Capture the cell that displays the provided text and extract its [X, Y] central coordinate. 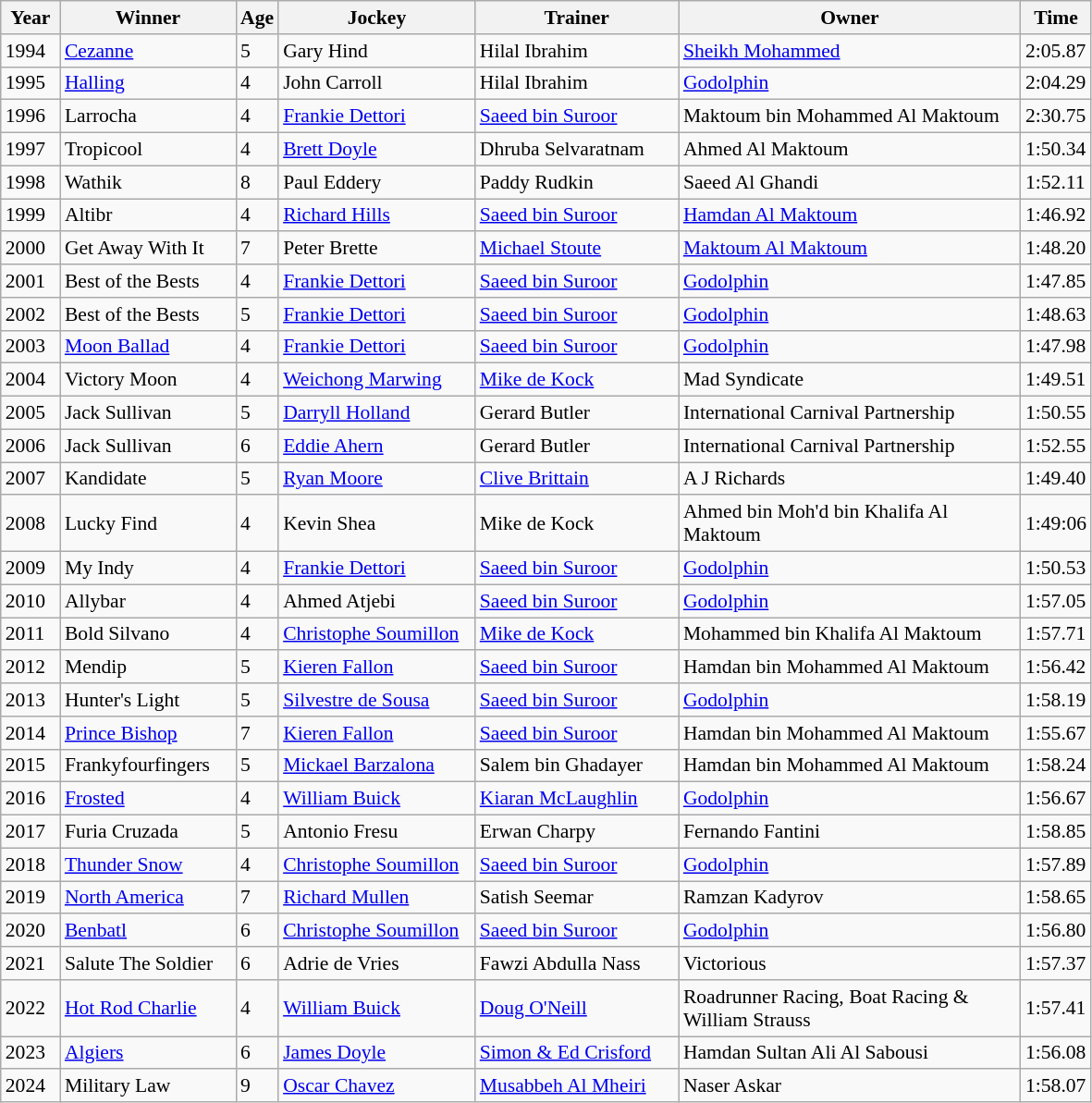
2024 [31, 1086]
1:57.37 [1056, 963]
1:57.05 [1056, 601]
Maktoum bin Mohammed Al Maktoum [850, 116]
Mohammed bin Khalifa Al Maktoum [850, 634]
Maktoum Al Maktoum [850, 249]
Ahmed Atjebi [377, 601]
Clive Brittain [577, 479]
Larrocha [148, 116]
Trainer [577, 18]
2005 [31, 413]
Sheikh Mohammed [850, 51]
1:50.34 [1056, 150]
1:58.19 [1056, 700]
1:50.55 [1056, 413]
Owner [850, 18]
Paul Eddery [377, 182]
2017 [31, 832]
2021 [31, 963]
Algiers [148, 1053]
1:57.71 [1056, 634]
2:05.87 [1056, 51]
Erwan Charpy [577, 832]
Frankyfourfingers [148, 766]
Victorious [850, 963]
2014 [31, 733]
1:50.53 [1056, 569]
Altibr [148, 215]
Tropicool [148, 150]
Satish Seemar [577, 898]
1:58.07 [1056, 1086]
Thunder Snow [148, 864]
Gary Hind [377, 51]
1994 [31, 51]
Mickael Barzalona [377, 766]
Cezanne [148, 51]
2023 [31, 1053]
Musabbeh Al Mheiri [577, 1086]
Weichong Marwing [377, 380]
Furia Cruzada [148, 832]
1:46.92 [1056, 215]
Ahmed Al Maktoum [850, 150]
Jockey [377, 18]
2018 [31, 864]
1:57.41 [1056, 1008]
Frosted [148, 799]
Kiaran McLaughlin [577, 799]
My Indy [148, 569]
2002 [31, 314]
2011 [31, 634]
1:49.51 [1056, 380]
Paddy Rudkin [577, 182]
Prince Bishop [148, 733]
2012 [31, 668]
1:52.55 [1056, 446]
Benbatl [148, 931]
1:52.11 [1056, 182]
Fawzi Abdulla Nass [577, 963]
2004 [31, 380]
2006 [31, 446]
Lucky Find [148, 523]
1:58.65 [1056, 898]
Mendip [148, 668]
Get Away With It [148, 249]
1:56.67 [1056, 799]
2015 [31, 766]
2008 [31, 523]
1:49.40 [1056, 479]
1:47.85 [1056, 281]
2003 [31, 347]
Hunter's Light [148, 700]
Ramzan Kadyrov [850, 898]
Wathik [148, 182]
2009 [31, 569]
2020 [31, 931]
Victory Moon [148, 380]
Time [1056, 18]
Naser Askar [850, 1086]
2:30.75 [1056, 116]
Hamdan Sultan Ali Al Sabousi [850, 1053]
2000 [31, 249]
Antonio Fresu [377, 832]
Peter Brette [377, 249]
Michael Stoute [577, 249]
Ahmed bin Moh'd bin Khalifa Al Maktoum [850, 523]
8 [257, 182]
1997 [31, 150]
Salute The Soldier [148, 963]
Mad Syndicate [850, 380]
Kevin Shea [377, 523]
Salem bin Ghadayer [577, 766]
2001 [31, 281]
1:56.08 [1056, 1053]
Hot Rod Charlie [148, 1008]
2016 [31, 799]
1:58.24 [1056, 766]
2019 [31, 898]
1998 [31, 182]
1:48.20 [1056, 249]
Darryll Holland [377, 413]
Dhruba Selvaratnam [577, 150]
9 [257, 1086]
1:58.85 [1056, 832]
Adrie de Vries [377, 963]
1:48.63 [1056, 314]
North America [148, 898]
Eddie Ahern [377, 446]
Oscar Chavez [377, 1086]
2022 [31, 1008]
Saeed Al Ghandi [850, 182]
Halling [148, 83]
1:56.42 [1056, 668]
Bold Silvano [148, 634]
Brett Doyle [377, 150]
2010 [31, 601]
Roadrunner Racing, Boat Racing & William Strauss [850, 1008]
John Carroll [377, 83]
Simon & Ed Crisford [577, 1053]
Kandidate [148, 479]
Military Law [148, 1086]
Richard Hills [377, 215]
1:47.98 [1056, 347]
1:55.67 [1056, 733]
Winner [148, 18]
A J Richards [850, 479]
Hamdan Al Maktoum [850, 215]
2013 [31, 700]
Silvestre de Sousa [377, 700]
2007 [31, 479]
Fernando Fantini [850, 832]
2:04.29 [1056, 83]
Allybar [148, 601]
1995 [31, 83]
Doug O'Neill [577, 1008]
Richard Mullen [377, 898]
1:49:06 [1056, 523]
Year [31, 18]
1:56.80 [1056, 931]
1:57.89 [1056, 864]
James Doyle [377, 1053]
1999 [31, 215]
Moon Ballad [148, 347]
Age [257, 18]
Ryan Moore [377, 479]
1996 [31, 116]
